Search for the cell housing the specified text and yield its (x, y) center coordinate. 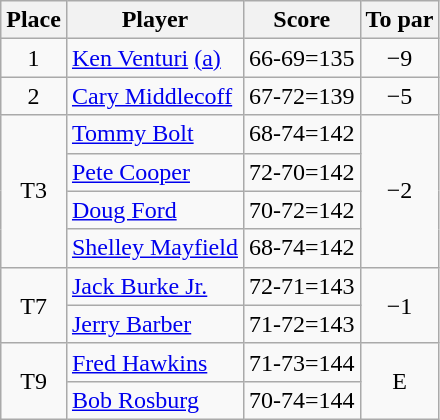
Jerry Barber (154, 324)
T7 (34, 305)
Tommy Bolt (154, 134)
−5 (400, 96)
Cary Middlecoff (154, 96)
67-72=139 (302, 96)
1 (34, 58)
Player (154, 20)
71-73=144 (302, 362)
Jack Burke Jr. (154, 286)
−2 (400, 191)
70-72=142 (302, 210)
72-71=143 (302, 286)
−9 (400, 58)
2 (34, 96)
Bob Rosburg (154, 400)
Place (34, 20)
Doug Ford (154, 210)
70-74=144 (302, 400)
Shelley Mayfield (154, 248)
Ken Venturi (a) (154, 58)
Score (302, 20)
66-69=135 (302, 58)
T3 (34, 191)
72-70=142 (302, 172)
Pete Cooper (154, 172)
71-72=143 (302, 324)
E (400, 381)
T9 (34, 381)
To par (400, 20)
−1 (400, 305)
Fred Hawkins (154, 362)
